Return [x, y] of the center of cell containing provided text 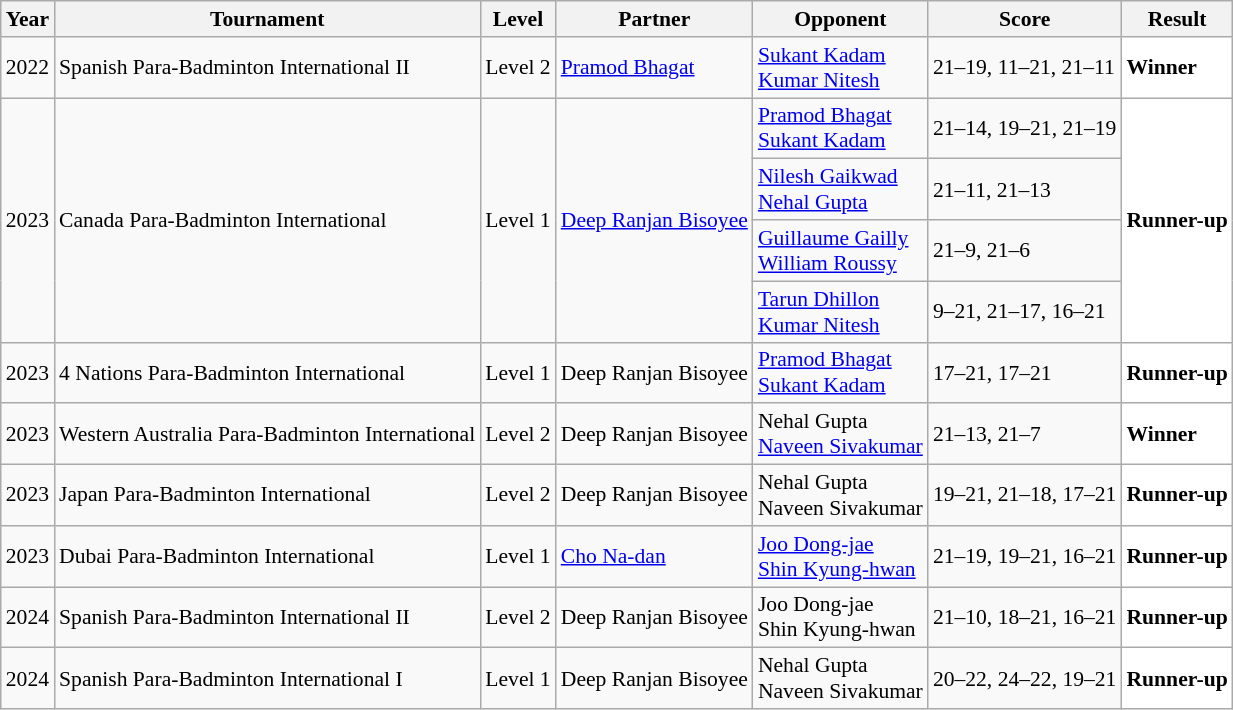
Tournament [267, 19]
Cho Na-dan [654, 556]
Year [28, 19]
21–10, 18–21, 16–21 [1025, 618]
Result [1176, 19]
Level [518, 19]
Canada Para-Badminton International [267, 220]
Nilesh Gaikwad Nehal Gupta [840, 190]
20–22, 24–22, 19–21 [1025, 678]
Opponent [840, 19]
Western Australia Para-Badminton International [267, 434]
19–21, 21–18, 17–21 [1025, 496]
9–21, 21–17, 16–21 [1025, 312]
17–21, 17–21 [1025, 372]
4 Nations Para-Badminton International [267, 372]
Partner [654, 19]
2022 [28, 68]
Sukant Kadam Kumar Nitesh [840, 68]
Spanish Para-Badminton International I [267, 678]
21–19, 19–21, 16–21 [1025, 556]
21–9, 21–6 [1025, 250]
21–19, 11–21, 21–11 [1025, 68]
21–14, 19–21, 21–19 [1025, 128]
21–13, 21–7 [1025, 434]
Score [1025, 19]
21–11, 21–13 [1025, 190]
Japan Para-Badminton International [267, 496]
Guillaume Gailly William Roussy [840, 250]
Pramod Bhagat [654, 68]
Dubai Para-Badminton International [267, 556]
Tarun Dhillon Kumar Nitesh [840, 312]
